Determine the [X, Y] coordinate at the center of the cell enclosing the given text.  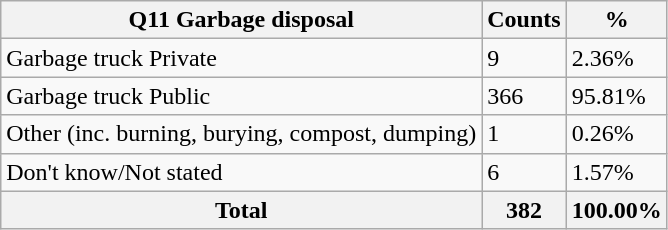
Garbage truck Public [242, 96]
366 [524, 96]
Q11 Garbage disposal [242, 20]
Other (inc. burning, burying, compost, dumping) [242, 134]
95.81% [616, 96]
Total [242, 210]
1.57% [616, 172]
9 [524, 58]
2.36% [616, 58]
382 [524, 210]
% [616, 20]
Don't know/Not stated [242, 172]
Garbage truck Private [242, 58]
Counts [524, 20]
100.00% [616, 210]
0.26% [616, 134]
6 [524, 172]
1 [524, 134]
